Extract the (X, Y) coordinate from the center of the cell holding the provided text.  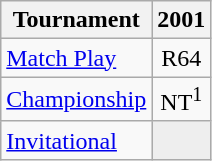
NT1 (182, 100)
2001 (182, 20)
Championship (76, 100)
Match Play (76, 58)
Tournament (76, 20)
R64 (182, 58)
Invitational (76, 140)
